Identify which cell holds the provided text, then report its (x, y) central coordinate. 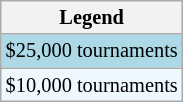
Legend (92, 17)
$10,000 tournaments (92, 85)
$25,000 tournaments (92, 51)
